Search for the cell housing the specified text and yield its (x, y) center coordinate. 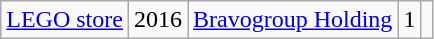
Bravogroup Holding (293, 20)
2016 (158, 20)
1 (410, 20)
LEGO store (65, 20)
